Search for the cell housing the specified text and yield its [X, Y] center coordinate. 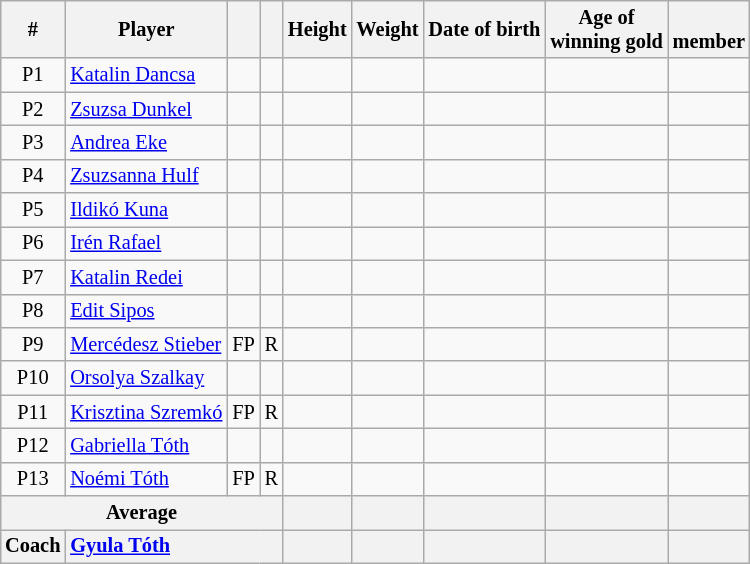
P3 [32, 142]
P4 [32, 176]
Mercédesz Stieber [146, 344]
Ildikó Kuna [146, 210]
P1 [32, 75]
member [709, 29]
P13 [32, 479]
Date of birth [484, 29]
Player [146, 29]
Noémi Tóth [146, 479]
Zsuzsanna Hulf [146, 176]
Average [142, 513]
Zsuzsa Dunkel [146, 109]
P11 [32, 412]
Height [318, 29]
P7 [32, 277]
Edit Sipos [146, 311]
Age ofwinning gold [606, 29]
P10 [32, 378]
P12 [32, 445]
Irén Rafael [146, 243]
Katalin Dancsa [146, 75]
Gabriella Tóth [146, 445]
P2 [32, 109]
P6 [32, 243]
Orsolya Szalkay [146, 378]
Katalin Redei [146, 277]
Krisztina Szremkó [146, 412]
P5 [32, 210]
P8 [32, 311]
Gyula Tóth [174, 546]
Weight [388, 29]
P9 [32, 344]
Andrea Eke [146, 142]
# [32, 29]
Coach [32, 546]
